Locate the cell with the specified text and output its (x, y) center coordinate. 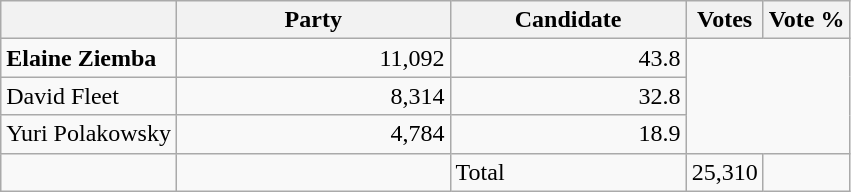
Votes (724, 20)
11,092 (313, 58)
25,310 (724, 172)
18.9 (568, 134)
Candidate (568, 20)
43.8 (568, 58)
Yuri Polakowsky (89, 134)
David Fleet (89, 96)
Vote % (806, 20)
Party (313, 20)
8,314 (313, 96)
Elaine Ziemba (89, 58)
4,784 (313, 134)
Total (568, 172)
32.8 (568, 96)
